Return [x, y] of the center of cell containing provided text 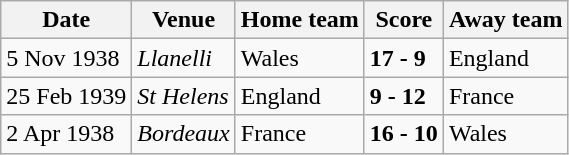
Away team [506, 20]
2 Apr 1938 [66, 134]
16 - 10 [404, 134]
17 - 9 [404, 58]
Date [66, 20]
Home team [300, 20]
St Helens [184, 96]
Score [404, 20]
25 Feb 1939 [66, 96]
5 Nov 1938 [66, 58]
Venue [184, 20]
Llanelli [184, 58]
9 - 12 [404, 96]
Bordeaux [184, 134]
